Scan for the cell matching the given text and deliver its (X, Y) coordinate at center. 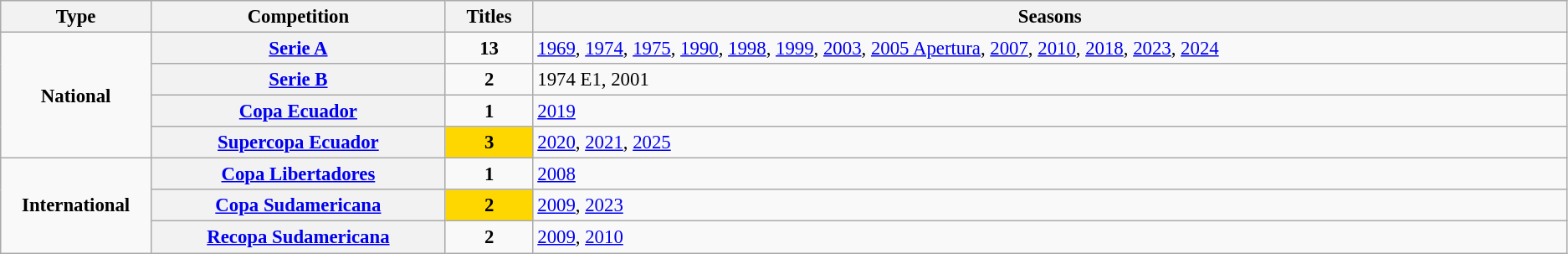
Competition (299, 17)
National (76, 96)
2019 (1050, 111)
Titles (489, 17)
Supercopa Ecuador (299, 143)
3 (489, 143)
2009, 2010 (1050, 237)
Type (76, 17)
Copa Libertadores (299, 174)
Seasons (1050, 17)
13 (489, 49)
Serie B (299, 80)
2009, 2023 (1050, 205)
1969, 1974, 1975, 1990, 1998, 1999, 2003, 2005 Apertura, 2007, 2010, 2018, 2023, 2024 (1050, 49)
Copa Ecuador (299, 111)
Copa Sudamericana (299, 205)
Recopa Sudamericana (299, 237)
1974 E1, 2001 (1050, 80)
International (76, 206)
Serie A (299, 49)
2008 (1050, 174)
2020, 2021, 2025 (1050, 143)
